Detect which cell encompasses the target text, then output its (x, y) center coordinate. 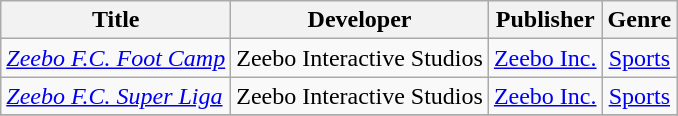
Zeebo F.C. Super Liga (116, 96)
Title (116, 20)
Genre (640, 20)
Zeebo F.C. Foot Camp (116, 58)
Developer (360, 20)
Publisher (545, 20)
